Pinpoint the cell where the given text exists, returning its (X, Y) midpoint coordinate. 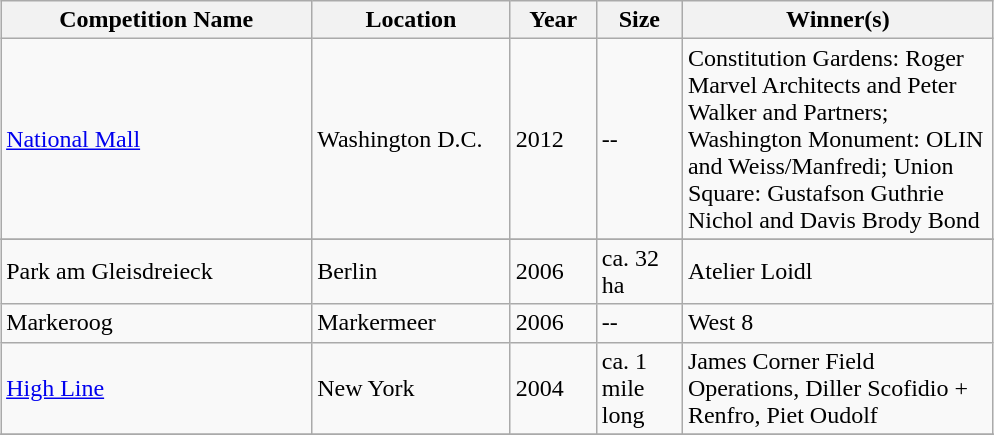
Park am Gleisdreieck (156, 272)
Competition Name (156, 20)
Size (639, 20)
Markeroog (156, 323)
National Mall (156, 139)
High Line (156, 388)
2012 (553, 139)
Winner(s) (838, 20)
Location (412, 20)
Year (553, 20)
ca. 32 ha (639, 272)
Washington D.C. (412, 139)
2004 (553, 388)
West 8 (838, 323)
Atelier Loidl (838, 272)
New York (412, 388)
ca. 1 mile long (639, 388)
James Corner Field Operations, Diller Scofidio + Renfro, Piet Oudolf (838, 388)
Markermeer (412, 323)
Berlin (412, 272)
